Extract the [X, Y] coordinate from the center of the cell holding the provided text.  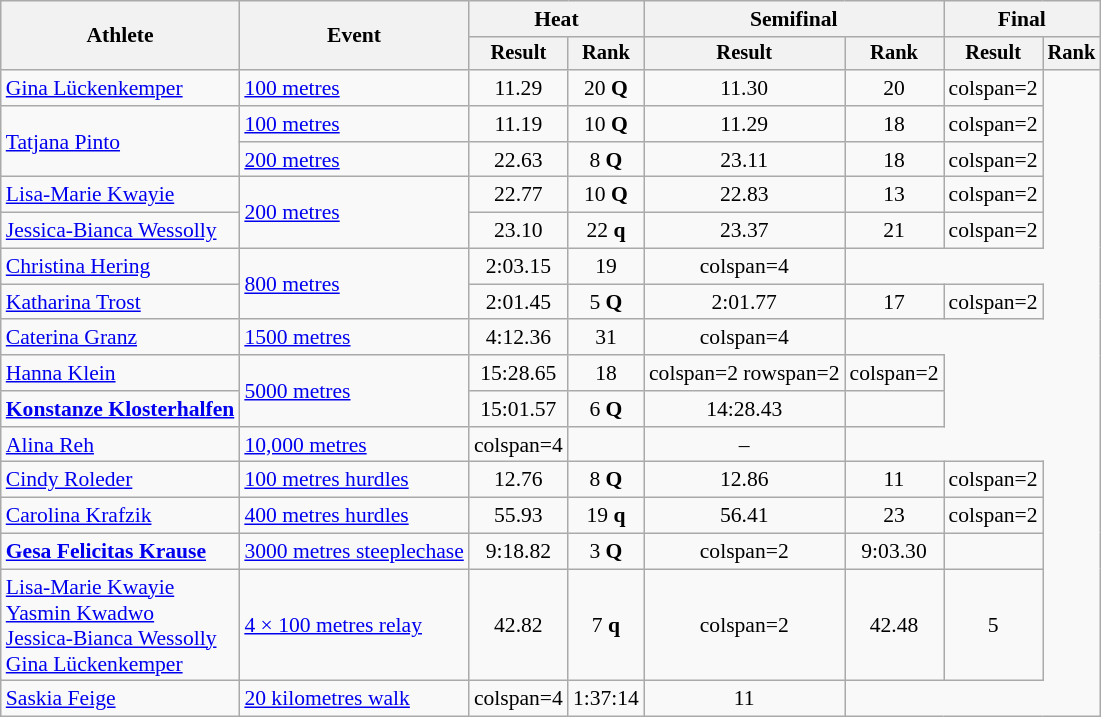
31 [606, 338]
Jessica-Bianca Wessolly [120, 231]
42.48 [894, 625]
Lisa-Marie KwayieYasmin KwadwoJessica-Bianca WessollyGina Lückenkemper [120, 625]
– [744, 445]
4:12.36 [518, 338]
10,000 metres [354, 445]
100 metres hurdles [354, 480]
Hanna Klein [120, 373]
5 Q [606, 302]
Carolina Krafzik [120, 516]
23.37 [744, 231]
9:03.30 [894, 552]
Konstanze Klosterhalfen [120, 409]
Final [1022, 19]
Alina Reh [120, 445]
3000 metres steeplechase [354, 552]
11.30 [744, 88]
14:28.43 [744, 409]
Katharina Trost [120, 302]
Heat [556, 19]
9:18.82 [518, 552]
15:28.65 [518, 373]
Lisa-Marie Kwayie [120, 195]
22 q [606, 231]
Christina Hering [120, 267]
1500 metres [354, 338]
23 [894, 516]
Athlete [120, 36]
22.77 [518, 195]
56.41 [744, 516]
800 metres [354, 284]
3 Q [606, 552]
6 Q [606, 409]
Cindy Roleder [120, 480]
400 metres hurdles [354, 516]
5000 metres [354, 390]
13 [894, 195]
4 × 100 metres relay [354, 625]
22.63 [518, 160]
15:01.57 [518, 409]
Tatjana Pinto [120, 142]
Caterina Granz [120, 338]
23.10 [518, 231]
55.93 [518, 516]
Saskia Feige [120, 699]
Event [354, 36]
42.82 [518, 625]
20 Q [606, 88]
21 [894, 231]
7 q [606, 625]
colspan=2 rowspan=2 [744, 373]
1:37:14 [606, 699]
2:03.15 [518, 267]
20 [894, 88]
Gesa Felicitas Krause [120, 552]
22.83 [744, 195]
2:01.45 [518, 302]
20 kilometres walk [354, 699]
12.76 [518, 480]
12.86 [744, 480]
Semifinal [794, 19]
Gina Lückenkemper [120, 88]
2:01.77 [744, 302]
19 [606, 267]
19 q [606, 516]
5 [994, 625]
23.11 [744, 160]
17 [894, 302]
11.19 [518, 124]
